Find where the given text appears and provide that cell's center as (X, Y) coordinate. 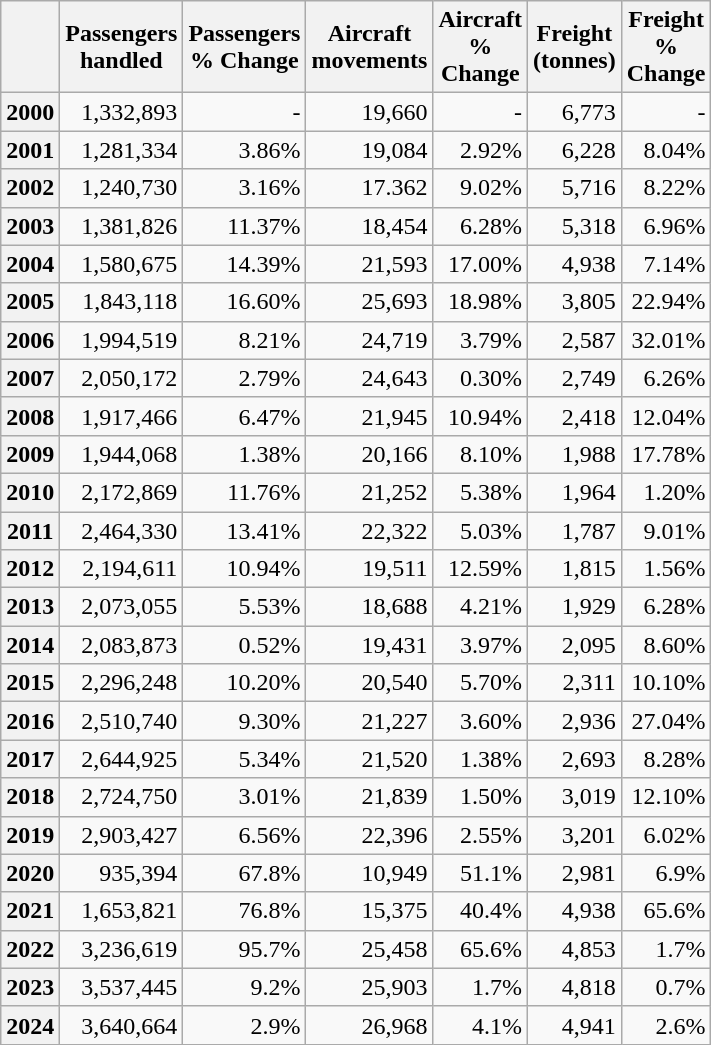
2001 (30, 150)
2,464,330 (122, 531)
25,903 (370, 987)
2012 (30, 569)
5.53% (244, 607)
18,454 (370, 226)
935,394 (122, 873)
2018 (30, 797)
2023 (30, 987)
5,716 (575, 188)
95.7% (244, 949)
1,332,893 (122, 112)
19,660 (370, 112)
3,537,445 (122, 987)
21,252 (370, 492)
21,593 (370, 264)
2,693 (575, 759)
1,787 (575, 531)
3,640,664 (122, 1025)
10.10% (666, 683)
1,815 (575, 569)
9.30% (244, 721)
2015 (30, 683)
2017 (30, 759)
9.01% (666, 531)
3,236,619 (122, 949)
25,458 (370, 949)
5.38% (480, 492)
4.1% (480, 1025)
3.97% (480, 645)
1,580,675 (122, 264)
8.60% (666, 645)
Aircraft movements (370, 47)
2,296,248 (122, 683)
2002 (30, 188)
5.03% (480, 531)
2006 (30, 340)
7.14% (666, 264)
1.56% (666, 569)
8.21% (244, 340)
15,375 (370, 911)
12.04% (666, 416)
2.9% (244, 1025)
22,396 (370, 835)
8.28% (666, 759)
2011 (30, 531)
8.04% (666, 150)
6.26% (666, 378)
10.20% (244, 683)
18,688 (370, 607)
4,853 (575, 949)
19,511 (370, 569)
2008 (30, 416)
11.37% (244, 226)
1,653,821 (122, 911)
4,941 (575, 1025)
24,719 (370, 340)
2000 (30, 112)
2,194,611 (122, 569)
27.04% (666, 721)
2,418 (575, 416)
3.86% (244, 150)
20,540 (370, 683)
19,084 (370, 150)
67.8% (244, 873)
1,843,118 (122, 302)
0.7% (666, 987)
2,311 (575, 683)
2021 (30, 911)
4,818 (575, 987)
32.01% (666, 340)
6,773 (575, 112)
3,805 (575, 302)
2016 (30, 721)
2020 (30, 873)
10,949 (370, 873)
2.79% (244, 378)
3.01% (244, 797)
2,724,750 (122, 797)
Freight (tonnes) (575, 47)
6.47% (244, 416)
8.10% (480, 454)
1,381,826 (122, 226)
2,936 (575, 721)
Passengers handled (122, 47)
19,431 (370, 645)
2014 (30, 645)
1,917,466 (122, 416)
2,050,172 (122, 378)
6.96% (666, 226)
3,019 (575, 797)
17.78% (666, 454)
2010 (30, 492)
40.4% (480, 911)
1,988 (575, 454)
17.00% (480, 264)
2,095 (575, 645)
2,981 (575, 873)
4.21% (480, 607)
2019 (30, 835)
25,693 (370, 302)
2,749 (575, 378)
3,201 (575, 835)
51.1% (480, 873)
18.98% (480, 302)
21,945 (370, 416)
1,964 (575, 492)
Passengers % Change (244, 47)
5.34% (244, 759)
6.02% (666, 835)
26,968 (370, 1025)
2007 (30, 378)
9.02% (480, 188)
2,587 (575, 340)
2005 (30, 302)
3.16% (244, 188)
14.39% (244, 264)
3.79% (480, 340)
2.92% (480, 150)
1.20% (666, 492)
Freight % Change (666, 47)
12.59% (480, 569)
5.70% (480, 683)
1,994,519 (122, 340)
20,166 (370, 454)
16.60% (244, 302)
3.60% (480, 721)
21,520 (370, 759)
2,172,869 (122, 492)
2024 (30, 1025)
2,510,740 (122, 721)
1,281,334 (122, 150)
2003 (30, 226)
21,227 (370, 721)
6,228 (575, 150)
2,073,055 (122, 607)
1,929 (575, 607)
12.10% (666, 797)
2,083,873 (122, 645)
8.22% (666, 188)
6.56% (244, 835)
11.76% (244, 492)
2.6% (666, 1025)
2009 (30, 454)
0.30% (480, 378)
9.2% (244, 987)
1,944,068 (122, 454)
1,240,730 (122, 188)
5,318 (575, 226)
24,643 (370, 378)
2022 (30, 949)
Aircraft % Change (480, 47)
13.41% (244, 531)
2013 (30, 607)
22,322 (370, 531)
2,644,925 (122, 759)
0.52% (244, 645)
22.94% (666, 302)
2004 (30, 264)
1.50% (480, 797)
2.55% (480, 835)
17.362 (370, 188)
2,903,427 (122, 835)
6.9% (666, 873)
21,839 (370, 797)
76.8% (244, 911)
